Search for the cell housing the specified text and yield its [X, Y] center coordinate. 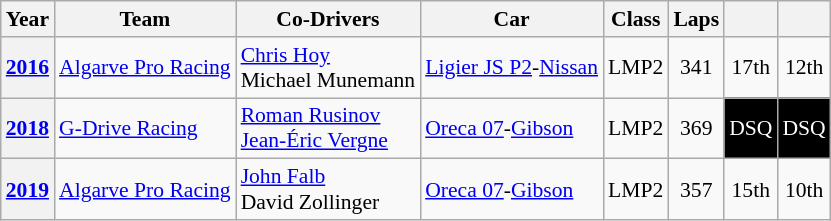
357 [696, 190]
John Falb David Zollinger [328, 190]
Class [636, 19]
10th [804, 190]
Year [28, 19]
Team [145, 19]
15th [750, 190]
2019 [28, 190]
341 [696, 68]
Laps [696, 19]
12th [804, 68]
Chris Hoy Michael Munemann [328, 68]
Car [512, 19]
369 [696, 128]
2018 [28, 128]
Ligier JS P2-Nissan [512, 68]
Co-Drivers [328, 19]
2016 [28, 68]
Roman Rusinov Jean-Éric Vergne [328, 128]
G-Drive Racing [145, 128]
17th [750, 68]
